Extract the (x, y) coordinate from the center of the cell holding the provided text.  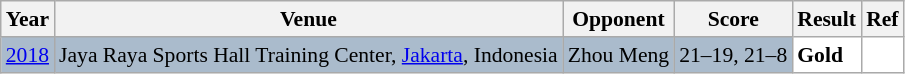
Gold (826, 55)
21–19, 21–8 (733, 55)
Jaya Raya Sports Hall Training Center, Jakarta, Indonesia (308, 55)
Ref (882, 19)
Score (733, 19)
Venue (308, 19)
Result (826, 19)
2018 (28, 55)
Zhou Meng (618, 55)
Year (28, 19)
Opponent (618, 19)
